Capture the cell that displays the provided text and extract its [X, Y] central coordinate. 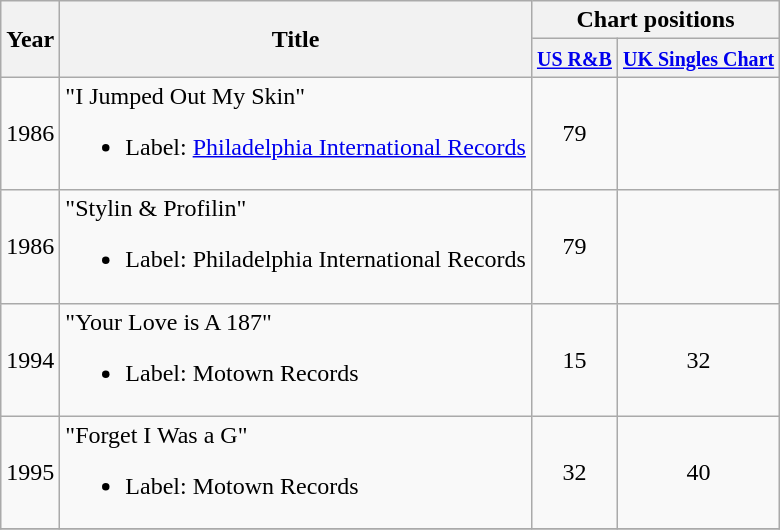
Title [296, 39]
40 [698, 472]
UK Singles Chart [698, 58]
1995 [30, 472]
Year [30, 39]
Chart positions [655, 20]
"Stylin & Profilin"Label: Philadelphia International Records [296, 246]
1994 [30, 360]
"Forget I Was a G"Label: Motown Records [296, 472]
"Your Love is A 187"Label: Motown Records [296, 360]
US R&B [574, 58]
15 [574, 360]
"I Jumped Out My Skin"Label: Philadelphia International Records [296, 134]
